For the text-containing cell, return its midpoint in (X, Y) coordinate format. 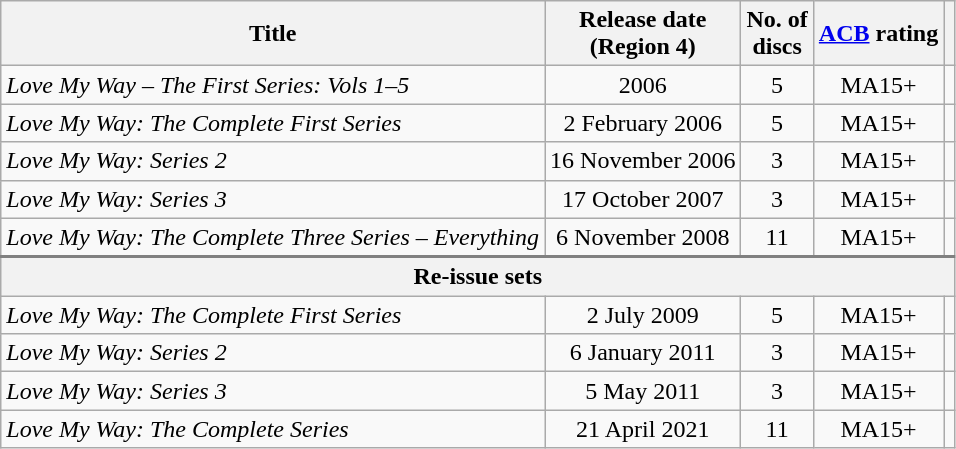
Love My Way: The Complete Series (273, 429)
No. ofdiscs (777, 34)
16 November 2006 (643, 161)
6 November 2008 (643, 238)
17 October 2007 (643, 199)
Title (273, 34)
Love My Way – The First Series: Vols 1–5 (273, 85)
5 May 2011 (643, 391)
2 July 2009 (643, 315)
Re-issue sets (478, 276)
Release date(Region 4) (643, 34)
2006 (643, 85)
ACB rating (878, 34)
Love My Way: The Complete Three Series – Everything (273, 238)
6 January 2011 (643, 353)
2 February 2006 (643, 123)
21 April 2021 (643, 429)
